Locate the cell with the specified text and output its [x, y] center coordinate. 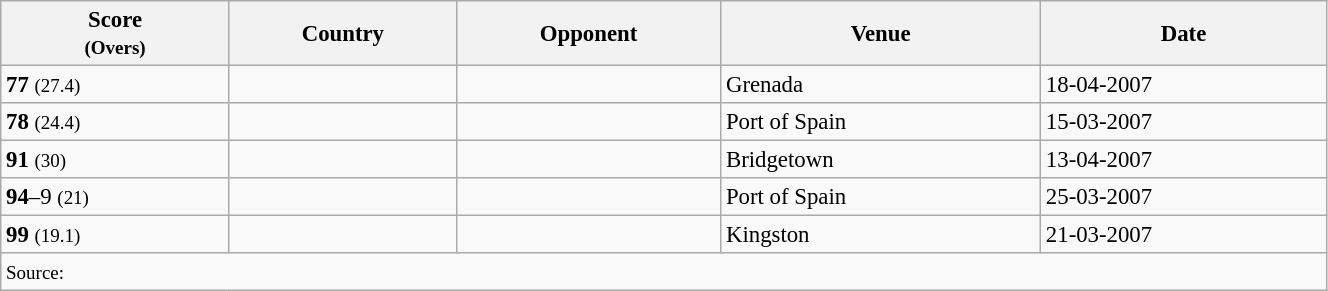
21-03-2007 [1184, 235]
13-04-2007 [1184, 160]
99 (19.1) [116, 235]
91 (30) [116, 160]
18-04-2007 [1184, 85]
Bridgetown [881, 160]
Venue [881, 34]
78 (24.4) [116, 122]
Grenada [881, 85]
Country [342, 34]
25-03-2007 [1184, 197]
94–9 (21) [116, 197]
Date [1184, 34]
Opponent [588, 34]
77 (27.4) [116, 85]
Score (Overs) [116, 34]
15-03-2007 [1184, 122]
Kingston [881, 235]
